Output the [x, y] coordinate of the center of the cell containing the given text.  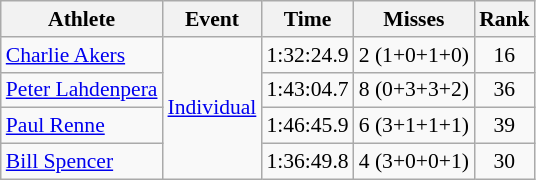
Misses [414, 19]
Event [212, 19]
Athlete [82, 19]
1:43:04.7 [307, 90]
Peter Lahdenpera [82, 90]
16 [504, 55]
Paul Renne [82, 126]
8 (0+3+3+2) [414, 90]
2 (1+0+1+0) [414, 55]
Time [307, 19]
1:32:24.9 [307, 55]
4 (3+0+0+1) [414, 162]
1:36:49.8 [307, 162]
6 (3+1+1+1) [414, 126]
1:46:45.9 [307, 126]
Rank [504, 19]
Individual [212, 108]
36 [504, 90]
30 [504, 162]
Charlie Akers [82, 55]
Bill Spencer [82, 162]
39 [504, 126]
